Capture the cell that displays the provided text and extract its [X, Y] central coordinate. 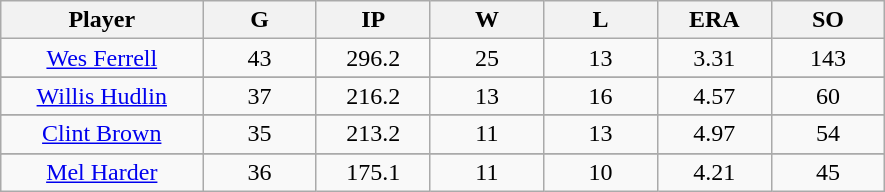
SO [828, 20]
60 [828, 96]
Mel Harder [102, 172]
3.31 [714, 58]
Player [102, 20]
175.1 [373, 172]
216.2 [373, 96]
Wes Ferrell [102, 58]
G [260, 20]
35 [260, 134]
45 [828, 172]
ERA [714, 20]
213.2 [373, 134]
54 [828, 134]
43 [260, 58]
37 [260, 96]
IP [373, 20]
L [601, 20]
W [487, 20]
25 [487, 58]
36 [260, 172]
143 [828, 58]
16 [601, 96]
10 [601, 172]
4.21 [714, 172]
4.97 [714, 134]
296.2 [373, 58]
4.57 [714, 96]
Willis Hudlin [102, 96]
Clint Brown [102, 134]
